Output the [X, Y] coordinate of the center of the cell containing the given text.  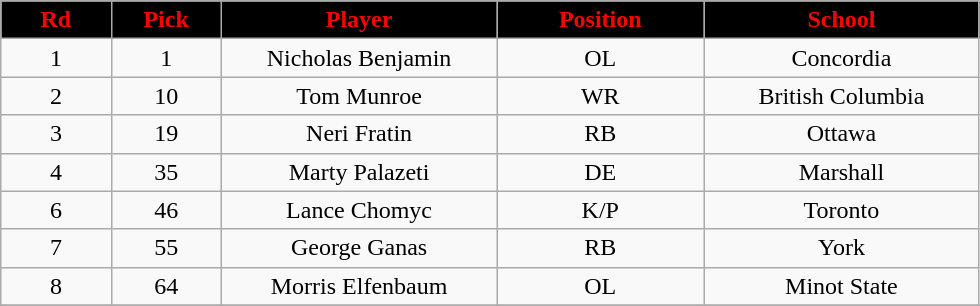
Rd [56, 20]
York [842, 248]
3 [56, 134]
2 [56, 96]
4 [56, 172]
DE [600, 172]
10 [166, 96]
Pick [166, 20]
64 [166, 286]
K/P [600, 210]
Position [600, 20]
6 [56, 210]
School [842, 20]
Toronto [842, 210]
Lance Chomyc [359, 210]
Minot State [842, 286]
Morris Elfenbaum [359, 286]
WR [600, 96]
46 [166, 210]
7 [56, 248]
8 [56, 286]
Marty Palazeti [359, 172]
19 [166, 134]
Player [359, 20]
British Columbia [842, 96]
Concordia [842, 58]
Ottawa [842, 134]
Neri Fratin [359, 134]
55 [166, 248]
Marshall [842, 172]
35 [166, 172]
Nicholas Benjamin [359, 58]
George Ganas [359, 248]
Tom Munroe [359, 96]
